Return the [x, y] coordinate for the center point of the cell that contains the specified text.  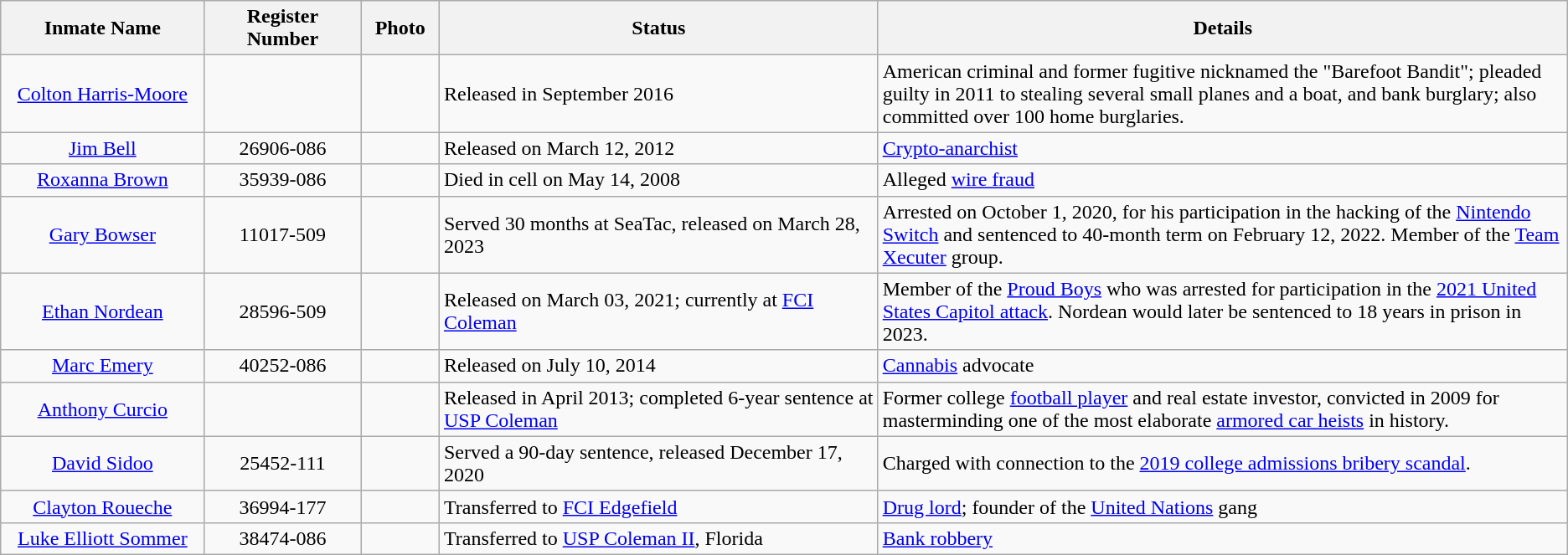
Charged with connection to the 2019 college admissions bribery scandal. [1223, 464]
Cannabis advocate [1223, 366]
Released on July 10, 2014 [658, 366]
Released in April 2013; completed 6-year sentence at USP Coleman [658, 409]
40252-086 [283, 366]
Register Number [283, 28]
25452-111 [283, 464]
11017-509 [283, 234]
Ethan Nordean [102, 311]
26906-086 [283, 148]
Details [1223, 28]
Died in cell on May 14, 2008 [658, 180]
Anthony Curcio [102, 409]
Bank robbery [1223, 538]
Released on March 03, 2021; currently at FCI Coleman [658, 311]
Inmate Name [102, 28]
Released in September 2016 [658, 94]
Transferred to USP Coleman II, Florida [658, 538]
38474-086 [283, 538]
35939-086 [283, 180]
Crypto-anarchist [1223, 148]
Luke Elliott Sommer [102, 538]
Served a 90-day sentence, released December 17, 2020 [658, 464]
Alleged wire fraud [1223, 180]
Roxanna Brown [102, 180]
Jim Bell [102, 148]
Status [658, 28]
Transferred to FCI Edgefield [658, 506]
Drug lord; founder of the United Nations gang [1223, 506]
Released on March 12, 2012 [658, 148]
Colton Harris-Moore [102, 94]
Gary Bowser [102, 234]
36994-177 [283, 506]
28596-509 [283, 311]
Photo [400, 28]
Served 30 months at SeaTac, released on March 28, 2023 [658, 234]
Marc Emery [102, 366]
Clayton Roueche [102, 506]
Former college football player and real estate investor, convicted in 2009 for masterminding one of the most elaborate armored car heists in history. [1223, 409]
David Sidoo [102, 464]
